Output the (X, Y) coordinate of the center of the cell containing the given text.  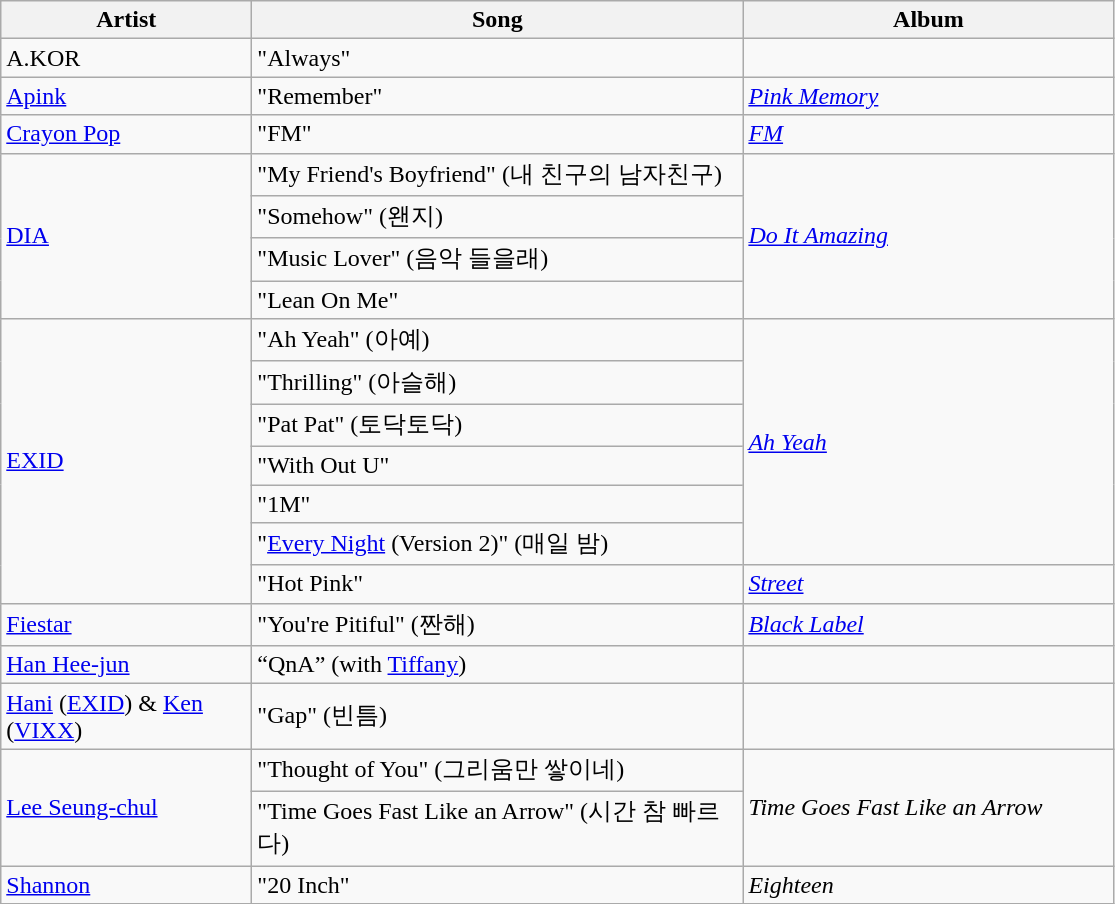
"Gap" (빈틈) (498, 716)
Time Goes Fast Like an Arrow (928, 808)
"My Friend's Boyfriend" (내 친구의 남자친구) (498, 174)
Apink (126, 96)
“QnA” (with Tiffany) (498, 665)
Album (928, 20)
DIA (126, 236)
"Somehow" (왠지) (498, 218)
Do It Amazing (928, 236)
"Hot Pink" (498, 584)
"Thought of You" (그리움만 쌓이네) (498, 770)
"Always" (498, 58)
Black Label (928, 624)
Lee Seung-chul (126, 808)
"Music Lover" (음악 들을래) (498, 260)
Song (498, 20)
Artist (126, 20)
Street (928, 584)
"Lean On Me" (498, 300)
Fiestar (126, 624)
Crayon Pop (126, 134)
Eighteen (928, 885)
"Time Goes Fast Like an Arrow" (시간 참 빠르다) (498, 828)
"Every Night (Version 2)" (매일 밤) (498, 544)
"1M" (498, 503)
Shannon (126, 885)
"You're Pitiful" (짠해) (498, 624)
FM (928, 134)
"Ah Yeah" (아예) (498, 340)
Ah Yeah (928, 442)
"With Out U" (498, 465)
"20 Inch" (498, 885)
"FM" (498, 134)
A.KOR (126, 58)
Pink Memory (928, 96)
"Remember" (498, 96)
Hani (EXID) & Ken (VIXX) (126, 716)
Han Hee-jun (126, 665)
EXID (126, 461)
"Pat Pat" (토닥토닥) (498, 426)
"Thrilling" (아슬해) (498, 382)
